Find where the given text appears and provide that cell's center as (x, y) coordinate. 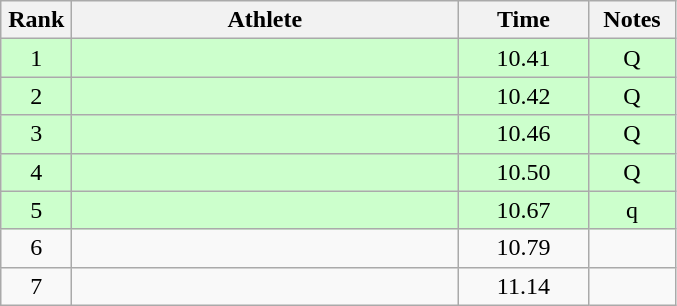
Rank (36, 20)
10.41 (524, 58)
2 (36, 96)
3 (36, 134)
5 (36, 210)
7 (36, 286)
1 (36, 58)
10.46 (524, 134)
Notes (632, 20)
10.50 (524, 172)
11.14 (524, 286)
10.79 (524, 248)
q (632, 210)
Athlete (265, 20)
10.42 (524, 96)
10.67 (524, 210)
4 (36, 172)
6 (36, 248)
Time (524, 20)
